Determine the [X, Y] coordinate at the center of the cell enclosing the given text.  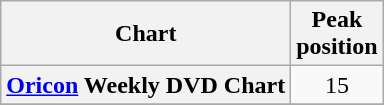
Chart [146, 34]
15 [337, 85]
Oricon Weekly DVD Chart [146, 85]
Peakposition [337, 34]
